Pinpoint the cell where the given text exists, returning its (x, y) midpoint coordinate. 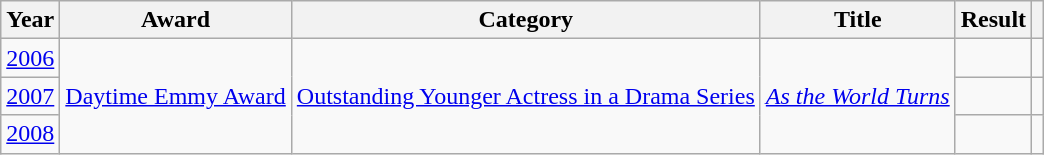
Title (858, 20)
Result (993, 20)
2008 (30, 134)
Daytime Emmy Award (176, 96)
As the World Turns (858, 96)
Award (176, 20)
2007 (30, 96)
Year (30, 20)
Outstanding Younger Actress in a Drama Series (526, 96)
2006 (30, 58)
Category (526, 20)
